Locate the cell with the specified text and output its (x, y) center coordinate. 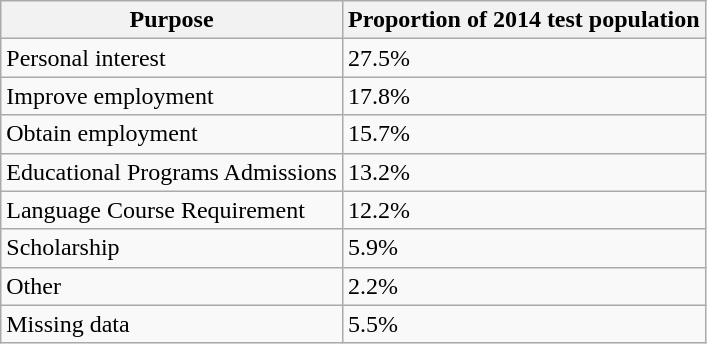
5.9% (524, 248)
Missing data (172, 324)
2.2% (524, 286)
27.5% (524, 58)
Educational Programs Admissions (172, 172)
Language Course Requirement (172, 210)
Personal interest (172, 58)
Scholarship (172, 248)
Other (172, 286)
5.5% (524, 324)
15.7% (524, 134)
13.2% (524, 172)
Proportion of 2014 test population (524, 20)
Improve employment (172, 96)
17.8% (524, 96)
Purpose (172, 20)
Obtain employment (172, 134)
12.2% (524, 210)
